Search for the cell housing the specified text and yield its (x, y) center coordinate. 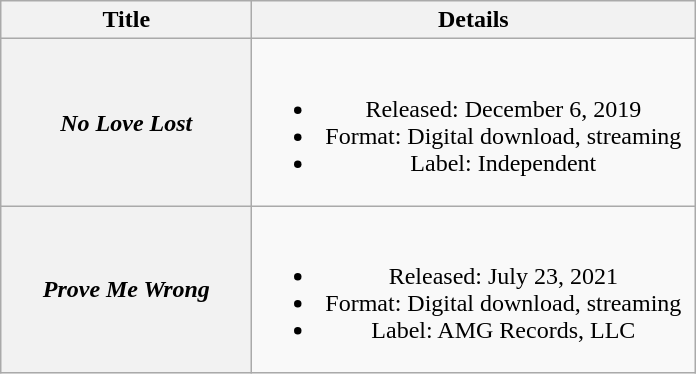
Released: December 6, 2019Format: Digital download, streamingLabel: Independent (474, 122)
Title (126, 20)
Released: July 23, 2021Format: Digital download, streamingLabel: AMG Records, LLC (474, 290)
No Love Lost (126, 122)
Details (474, 20)
Prove Me Wrong (126, 290)
